Identify which cell holds the provided text, then report its [X, Y] central coordinate. 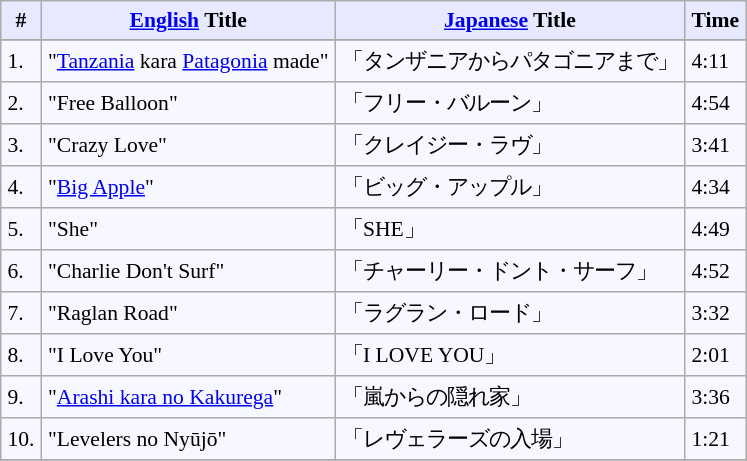
3:41 [716, 145]
"Free Balloon" [188, 103]
6. [21, 271]
8. [21, 355]
「SHE」 [510, 229]
「I LOVE YOU」 [510, 355]
"Raglan Road" [188, 313]
9. [21, 397]
4:54 [716, 103]
"Arashi kara no Kakurega" [188, 397]
「クレイジー・ラヴ」 [510, 145]
4:49 [716, 229]
3:32 [716, 313]
Time [716, 20]
「ビッグ・アップル」 [510, 187]
7. [21, 313]
English Title [188, 20]
「タンザニアからパタゴニアまで」 [510, 61]
"Crazy Love" [188, 145]
"Charlie Don't Surf" [188, 271]
Japanese Title [510, 20]
5. [21, 229]
「チャーリー・ドント・サーフ」 [510, 271]
"Tanzania kara Patagonia made" [188, 61]
3. [21, 145]
4. [21, 187]
「嵐からの隠れ家」 [510, 397]
4:34 [716, 187]
10. [21, 439]
4:52 [716, 271]
"Big Apple" [188, 187]
"I Love You" [188, 355]
4:11 [716, 61]
2:01 [716, 355]
"Levelers no Nyūjō" [188, 439]
1:21 [716, 439]
"She" [188, 229]
「レヴェラーズの入場」 [510, 439]
# [21, 20]
「フリー・バルーン」 [510, 103]
3:36 [716, 397]
「ラグラン・ロード」 [510, 313]
1. [21, 61]
2. [21, 103]
